Provide the [X, Y] coordinate of the cell's center where the given text is located.  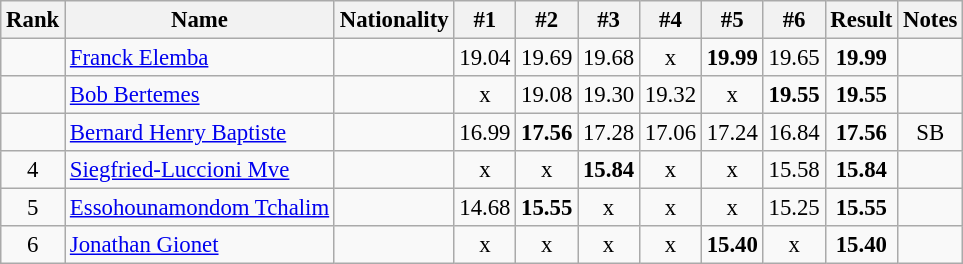
6 [33, 245]
5 [33, 208]
19.08 [547, 95]
16.99 [485, 133]
#6 [794, 20]
19.32 [670, 95]
14.68 [485, 208]
Notes [930, 20]
Name [200, 20]
4 [33, 170]
19.68 [609, 58]
Result [862, 20]
Rank [33, 20]
Nationality [394, 20]
15.58 [794, 170]
16.84 [794, 133]
Bernard Henry Baptiste [200, 133]
Bob Bertemes [200, 95]
15.25 [794, 208]
17.06 [670, 133]
19.69 [547, 58]
19.04 [485, 58]
#2 [547, 20]
Jonathan Gionet [200, 245]
#5 [732, 20]
19.65 [794, 58]
#1 [485, 20]
#4 [670, 20]
SB [930, 133]
Siegfried-Luccioni Mve [200, 170]
17.28 [609, 133]
#3 [609, 20]
Essohounamondom Tchalim [200, 208]
19.30 [609, 95]
Franck Elemba [200, 58]
17.24 [732, 133]
